For the text-containing cell, return its midpoint in [x, y] coordinate format. 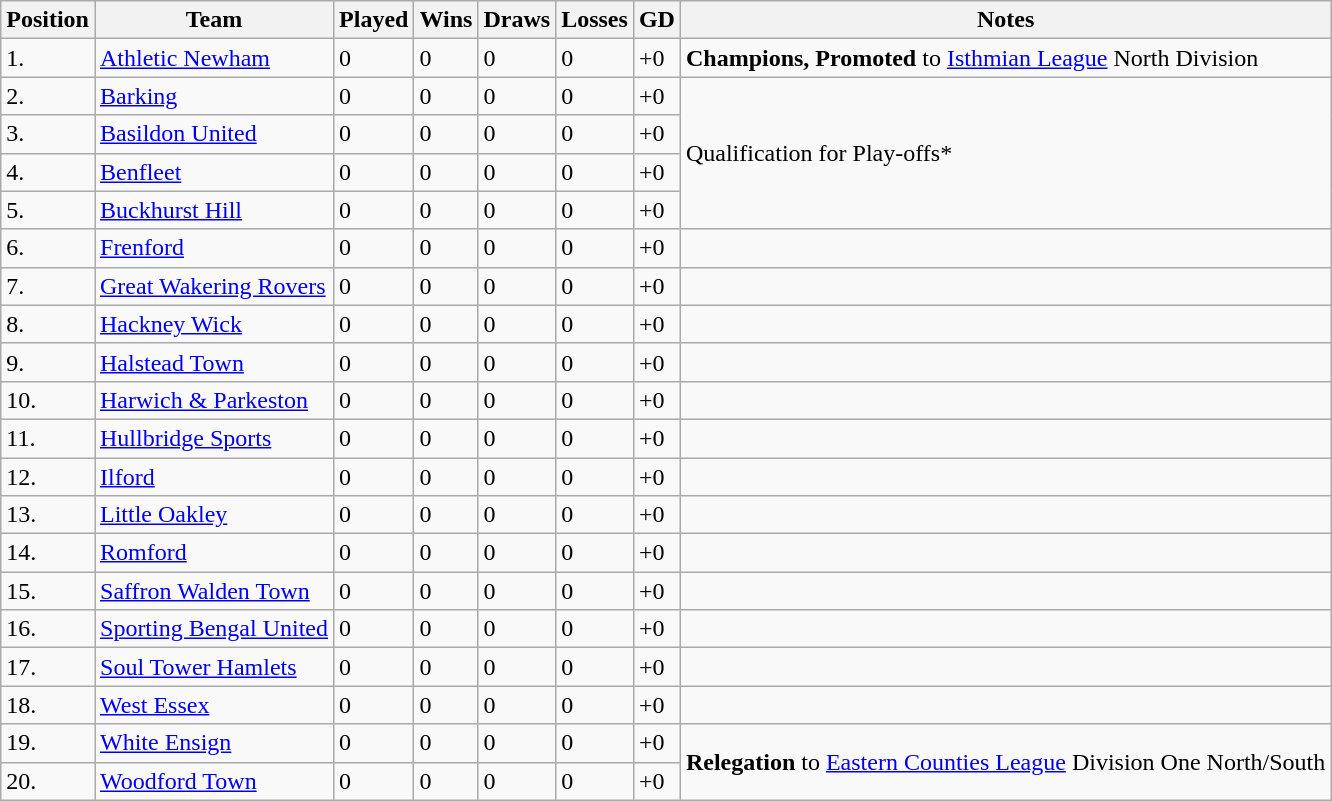
5. [48, 210]
Champions, Promoted to Isthmian League North Division [1005, 58]
2. [48, 96]
GD [656, 20]
9. [48, 362]
1. [48, 58]
18. [48, 705]
Basildon United [214, 134]
Saffron Walden Town [214, 591]
Ilford [214, 477]
Barking [214, 96]
Athletic Newham [214, 58]
Great Wakering Rovers [214, 286]
13. [48, 515]
Notes [1005, 20]
West Essex [214, 705]
Relegation to Eastern Counties League Division One North/South [1005, 762]
3. [48, 134]
Little Oakley [214, 515]
Romford [214, 553]
19. [48, 743]
16. [48, 629]
Buckhurst Hill [214, 210]
Qualification for Play-offs* [1005, 153]
Benfleet [214, 172]
Sporting Bengal United [214, 629]
Hullbridge Sports [214, 438]
Frenford [214, 248]
Losses [595, 20]
Woodford Town [214, 781]
6. [48, 248]
Harwich & Parkeston [214, 400]
Halstead Town [214, 362]
Soul Tower Hamlets [214, 667]
Hackney Wick [214, 324]
Position [48, 20]
White Ensign [214, 743]
14. [48, 553]
Team [214, 20]
20. [48, 781]
Played [374, 20]
7. [48, 286]
8. [48, 324]
15. [48, 591]
11. [48, 438]
4. [48, 172]
10. [48, 400]
Wins [446, 20]
12. [48, 477]
Draws [517, 20]
17. [48, 667]
